Determine the (X, Y) coordinate at the center of the cell enclosing the given text.  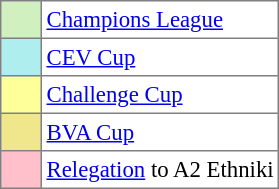
CEV Cup (160, 57)
Relegation to A2 Ethniki (160, 170)
Champions League (160, 20)
Challenge Cup (160, 95)
BVA Cup (160, 132)
